Determine the [x, y] coordinate at the center of the cell enclosing the given text.  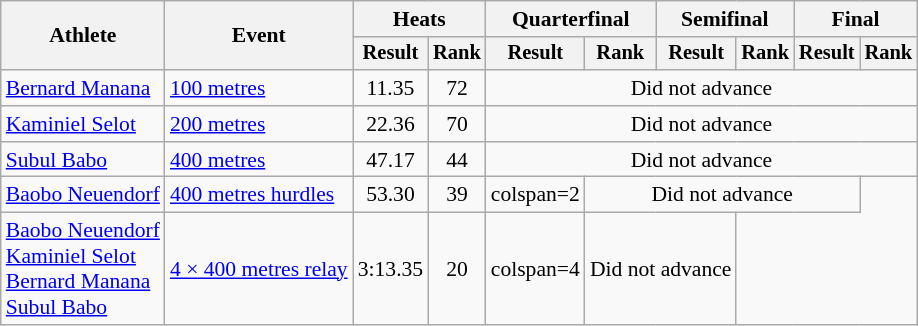
Heats [420, 19]
4 × 400 metres relay [259, 269]
Final [856, 19]
Baobo NeuendorfKaminiel SelotBernard MananaSubul Babo [83, 269]
22.36 [390, 124]
colspan=2 [536, 195]
100 metres [259, 88]
400 metres hurdles [259, 195]
200 metres [259, 124]
Semifinal [725, 19]
Kaminiel Selot [83, 124]
53.30 [390, 195]
Bernard Manana [83, 88]
72 [457, 88]
Event [259, 36]
47.17 [390, 160]
Athlete [83, 36]
Quarterfinal [571, 19]
400 metres [259, 160]
Baobo Neuendorf [83, 195]
39 [457, 195]
70 [457, 124]
colspan=4 [536, 269]
11.35 [390, 88]
44 [457, 160]
20 [457, 269]
3:13.35 [390, 269]
Subul Babo [83, 160]
